Determine the (X, Y) coordinate at the center of the cell enclosing the given text.  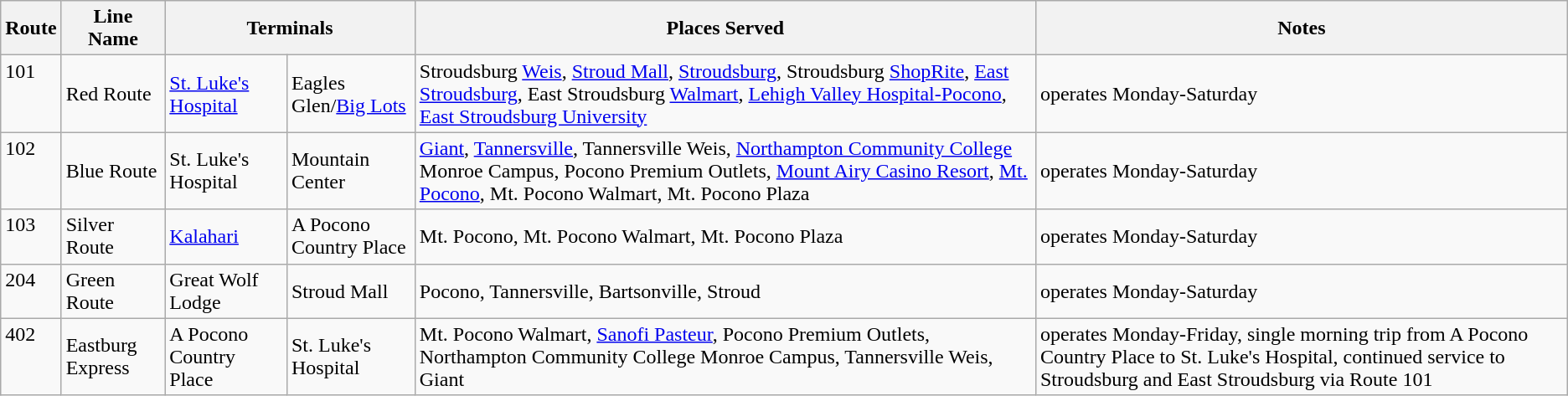
101 (31, 94)
Red Route (113, 94)
Terminals (290, 28)
Mt. Pocono Walmart, Sanofi Pasteur, Pocono Premium Outlets, Northampton Community College Monroe Campus, Tannersville Weis, Giant (725, 357)
102 (31, 171)
204 (31, 291)
Mt. Pocono, Mt. Pocono Walmart, Mt. Pocono Plaza (725, 236)
Kalahari (226, 236)
Silver Route (113, 236)
Notes (1302, 28)
Pocono, Tannersville, Bartsonville, Stroud (725, 291)
Places Served (725, 28)
Blue Route (113, 171)
Stroud Mall (350, 291)
103 (31, 236)
Mountain Center (350, 171)
Great Wolf Lodge (226, 291)
Green Route (113, 291)
Route (31, 28)
Eastburg Express (113, 357)
Eagles Glen/Big Lots (350, 94)
402 (31, 357)
Line Name (113, 28)
